Extract the [X, Y] coordinate from the center of the cell holding the provided text.  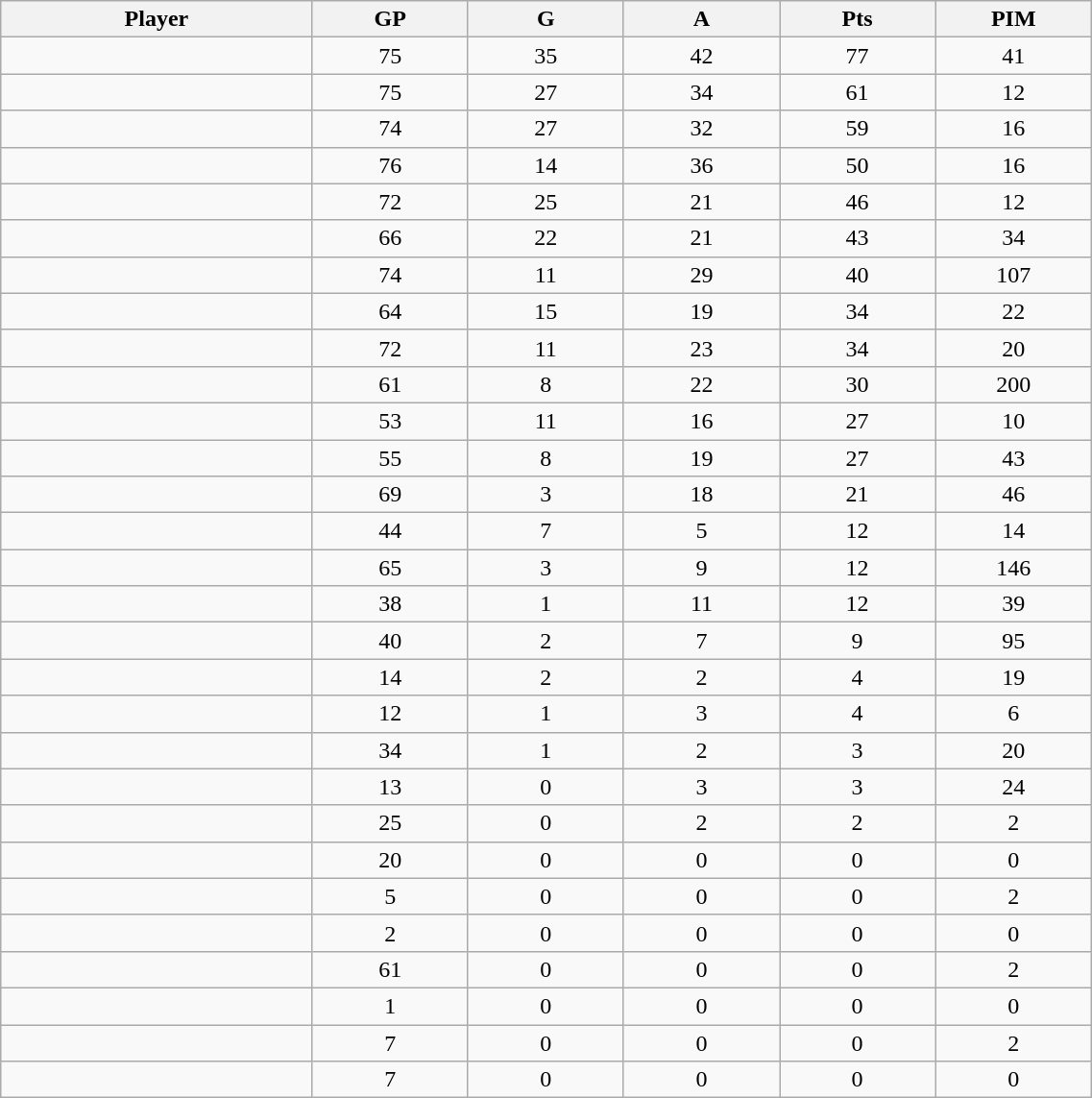
77 [858, 56]
24 [1014, 787]
38 [390, 604]
G [546, 19]
PIM [1014, 19]
146 [1014, 568]
GP [390, 19]
13 [390, 787]
55 [390, 458]
65 [390, 568]
50 [858, 165]
23 [701, 348]
15 [546, 311]
A [701, 19]
42 [701, 56]
76 [390, 165]
10 [1014, 421]
29 [701, 275]
30 [858, 384]
107 [1014, 275]
200 [1014, 384]
64 [390, 311]
6 [1014, 714]
66 [390, 238]
39 [1014, 604]
95 [1014, 641]
59 [858, 129]
18 [701, 495]
69 [390, 495]
35 [546, 56]
53 [390, 421]
Pts [858, 19]
Player [157, 19]
36 [701, 165]
32 [701, 129]
41 [1014, 56]
44 [390, 531]
